Identify which cell holds the provided text, then report its (x, y) central coordinate. 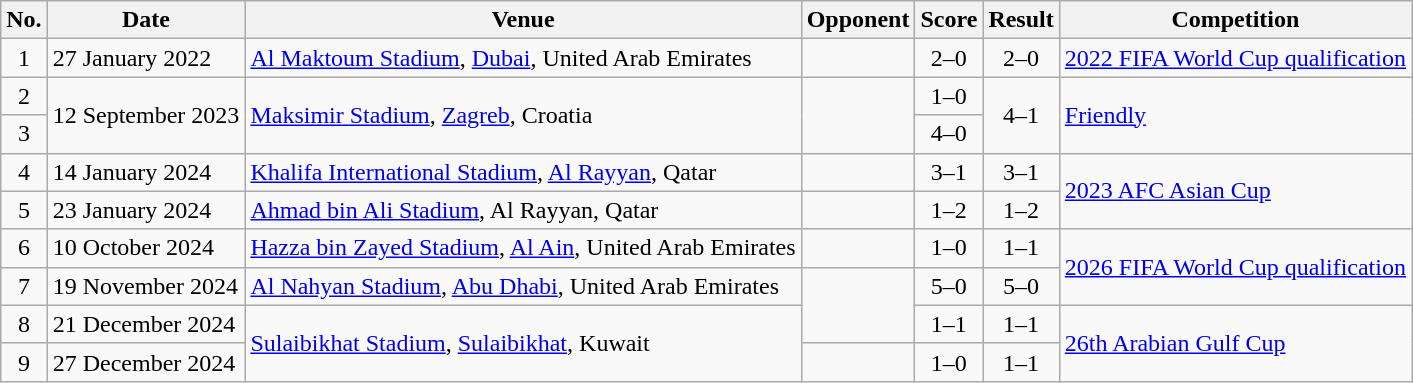
6 (24, 248)
21 December 2024 (146, 324)
Date (146, 20)
2022 FIFA World Cup qualification (1235, 58)
10 October 2024 (146, 248)
Score (949, 20)
2 (24, 96)
4–1 (1021, 115)
14 January 2024 (146, 172)
Al Nahyan Stadium, Abu Dhabi, United Arab Emirates (523, 286)
Venue (523, 20)
1 (24, 58)
Khalifa International Stadium, Al Rayyan, Qatar (523, 172)
Maksimir Stadium, Zagreb, Croatia (523, 115)
Result (1021, 20)
No. (24, 20)
2026 FIFA World Cup qualification (1235, 267)
5 (24, 210)
27 December 2024 (146, 362)
23 January 2024 (146, 210)
19 November 2024 (146, 286)
9 (24, 362)
Ahmad bin Ali Stadium, Al Rayyan, Qatar (523, 210)
Opponent (858, 20)
12 September 2023 (146, 115)
Hazza bin Zayed Stadium, Al Ain, United Arab Emirates (523, 248)
4–0 (949, 134)
Competition (1235, 20)
Sulaibikhat Stadium, Sulaibikhat, Kuwait (523, 343)
4 (24, 172)
3 (24, 134)
Al Maktoum Stadium, Dubai, United Arab Emirates (523, 58)
2023 AFC Asian Cup (1235, 191)
Friendly (1235, 115)
26th Arabian Gulf Cup (1235, 343)
8 (24, 324)
7 (24, 286)
27 January 2022 (146, 58)
